From the cell containing the given text, extract its center point as (X, Y) coordinate. 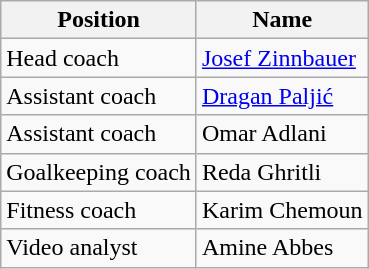
Position (99, 20)
Josef Zinnbauer (282, 58)
Reda Ghritli (282, 172)
Amine Abbes (282, 248)
Head coach (99, 58)
Dragan Paljić (282, 96)
Goalkeeping coach (99, 172)
Karim Chemoun (282, 210)
Omar Adlani (282, 134)
Fitness coach (99, 210)
Name (282, 20)
Video analyst (99, 248)
